Detect which cell encompasses the target text, then output its (X, Y) center coordinate. 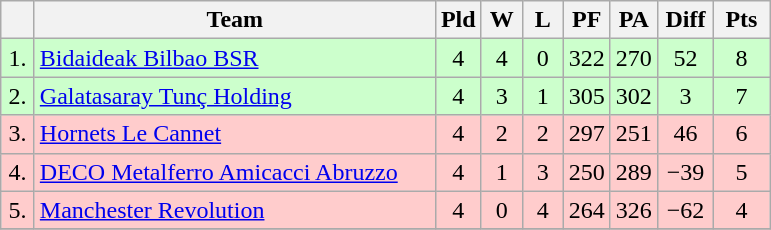
PF (586, 20)
8 (741, 58)
DECO Metalferro Amicacci Abruzzo (234, 172)
297 (586, 134)
−39 (685, 172)
250 (586, 172)
7 (741, 96)
251 (634, 134)
PA (634, 20)
Hornets Le Cannet (234, 134)
264 (586, 210)
3. (18, 134)
Pts (741, 20)
305 (586, 96)
W (502, 20)
Diff (685, 20)
Team (234, 20)
L (542, 20)
289 (634, 172)
270 (634, 58)
322 (586, 58)
4. (18, 172)
5 (741, 172)
Galatasaray Tunç Holding (234, 96)
Pld (458, 20)
−62 (685, 210)
1. (18, 58)
5. (18, 210)
46 (685, 134)
6 (741, 134)
Bidaideak Bilbao BSR (234, 58)
326 (634, 210)
Manchester Revolution (234, 210)
302 (634, 96)
52 (685, 58)
2. (18, 96)
